Return the (x, y) coordinate for the center point of the cell that contains the specified text.  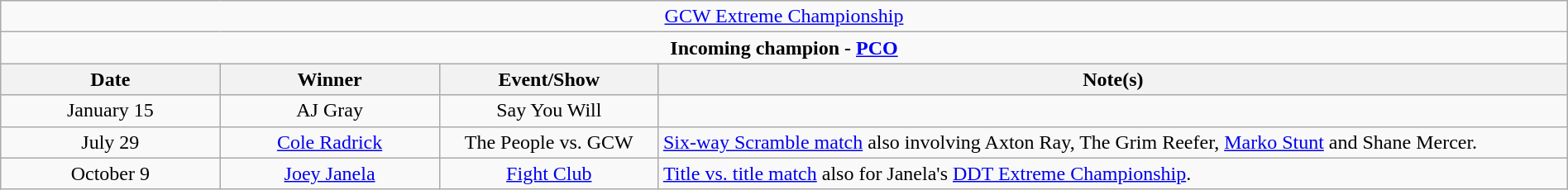
Cole Radrick (329, 142)
The People vs. GCW (549, 142)
July 29 (111, 142)
Winner (329, 79)
Date (111, 79)
GCW Extreme Championship (784, 17)
Say You Will (549, 111)
Joey Janela (329, 173)
Note(s) (1113, 79)
Event/Show (549, 79)
AJ Gray (329, 111)
Fight Club (549, 173)
Title vs. title match also for Janela's DDT Extreme Championship. (1113, 173)
January 15 (111, 111)
October 9 (111, 173)
Six-way Scramble match also involving Axton Ray, The Grim Reefer, Marko Stunt and Shane Mercer. (1113, 142)
Incoming champion - PCO (784, 48)
